Return (X, Y) of the center of cell containing provided text 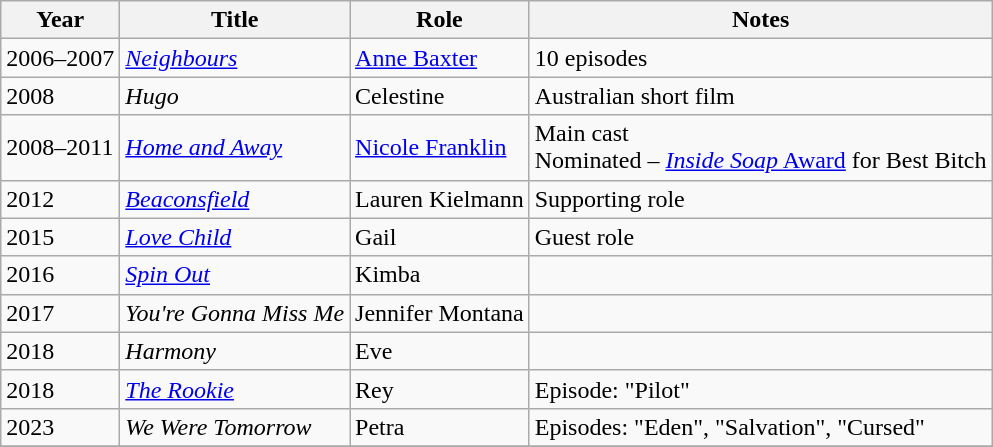
2012 (60, 199)
Home and Away (235, 148)
Hugo (235, 96)
Beaconsfield (235, 199)
Notes (760, 20)
Spin Out (235, 275)
Guest role (760, 237)
Lauren Kielmann (440, 199)
2023 (60, 427)
Role (440, 20)
Celestine (440, 96)
Jennifer Montana (440, 313)
Kimba (440, 275)
Anne Baxter (440, 58)
Supporting role (760, 199)
Nicole Franklin (440, 148)
The Rookie (235, 389)
Title (235, 20)
Rey (440, 389)
2016 (60, 275)
Episode: "Pilot" (760, 389)
2006–2007 (60, 58)
You're Gonna Miss Me (235, 313)
2008 (60, 96)
Main castNominated – Inside Soap Award for Best Bitch (760, 148)
Neighbours (235, 58)
2015 (60, 237)
Harmony (235, 351)
10 episodes (760, 58)
2017 (60, 313)
Australian short film (760, 96)
Episodes: "Eden", "Salvation", "Cursed" (760, 427)
2008–2011 (60, 148)
Gail (440, 237)
Love Child (235, 237)
Year (60, 20)
Petra (440, 427)
We Were Tomorrow (235, 427)
Eve (440, 351)
